Search for the cell housing the specified text and yield its [X, Y] center coordinate. 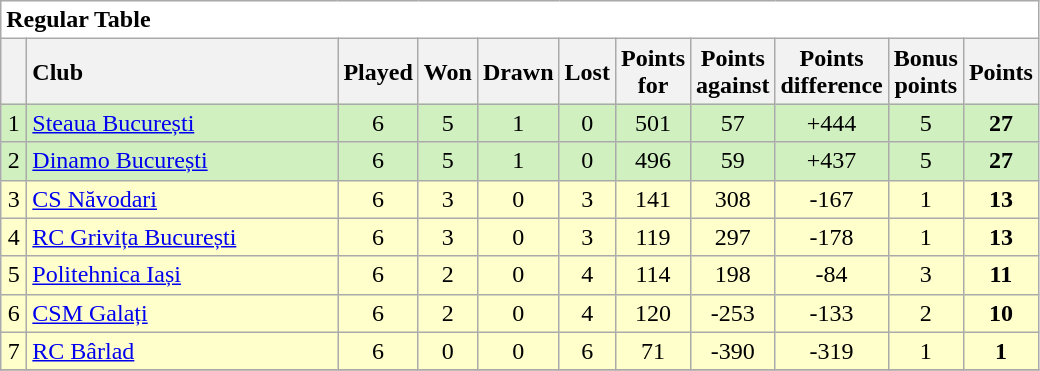
Points difference [832, 72]
CS Năvodari [182, 199]
-178 [832, 237]
CSM Galați [182, 313]
Drawn [518, 72]
496 [652, 161]
59 [733, 161]
RC Bârlad [182, 351]
-253 [733, 313]
Club [182, 72]
11 [1000, 275]
-319 [832, 351]
297 [733, 237]
141 [652, 199]
Regular Table [520, 20]
-84 [832, 275]
RC Grivița București [182, 237]
-133 [832, 313]
Points [1000, 72]
119 [652, 237]
Points for [652, 72]
Dinamo București [182, 161]
-390 [733, 351]
Lost [587, 72]
Steaua București [182, 123]
71 [652, 351]
7 [14, 351]
114 [652, 275]
308 [733, 199]
57 [733, 123]
Won [448, 72]
+437 [832, 161]
Played [378, 72]
198 [733, 275]
10 [1000, 313]
Politehnica Iași [182, 275]
Points against [733, 72]
120 [652, 313]
-167 [832, 199]
501 [652, 123]
Bonus points [926, 72]
+444 [832, 123]
